Pinpoint the cell where the given text exists, returning its (x, y) midpoint coordinate. 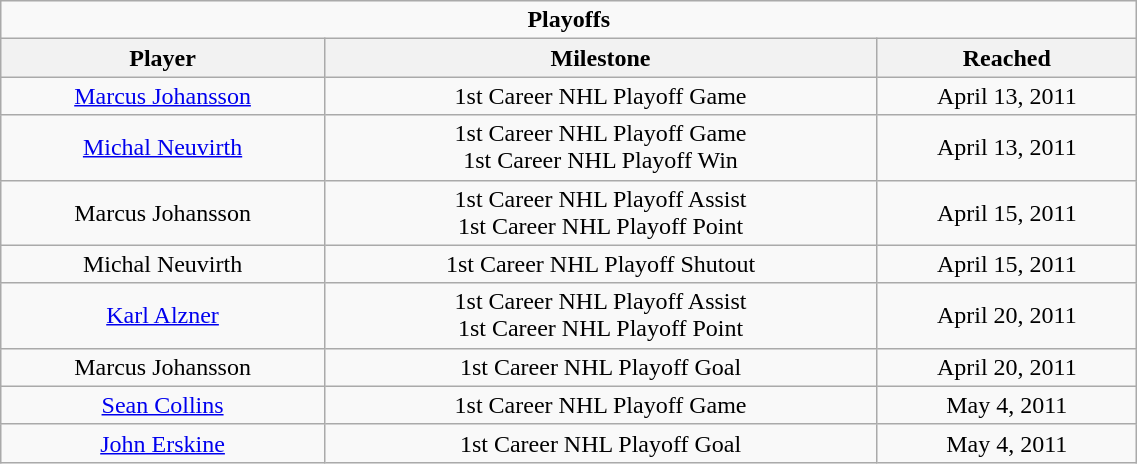
Reached (1007, 58)
John Erskine (163, 443)
1st Career NHL Playoff Shutout (600, 264)
Player (163, 58)
Playoffs (569, 20)
1st Career NHL Playoff Game1st Career NHL Playoff Win (600, 148)
Milestone (600, 58)
Sean Collins (163, 405)
Karl Alzner (163, 316)
